Output the (x, y) coordinate of the center of the cell containing the given text.  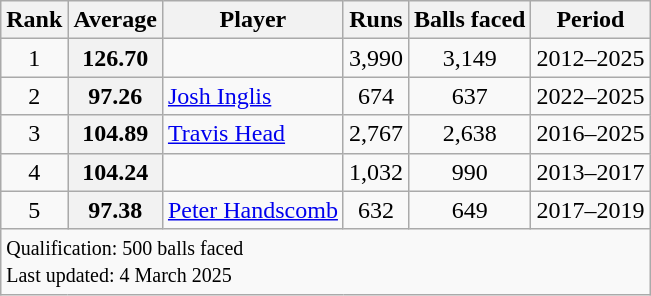
Travis Head (252, 134)
Peter Handscomb (252, 210)
126.70 (116, 58)
3,990 (376, 58)
Average (116, 20)
3,149 (470, 58)
5 (34, 210)
2012–2025 (590, 58)
637 (470, 96)
104.24 (116, 172)
2,767 (376, 134)
2013–2017 (590, 172)
4 (34, 172)
1 (34, 58)
Runs (376, 20)
104.89 (116, 134)
Period (590, 20)
Rank (34, 20)
Josh Inglis (252, 96)
3 (34, 134)
1,032 (376, 172)
97.38 (116, 210)
2022–2025 (590, 96)
632 (376, 210)
649 (470, 210)
Balls faced (470, 20)
97.26 (116, 96)
Qualification: 500 balls facedLast updated: 4 March 2025 (326, 262)
Player (252, 20)
990 (470, 172)
674 (376, 96)
2,638 (470, 134)
2 (34, 96)
2016–2025 (590, 134)
2017–2019 (590, 210)
